From the cell containing the given text, extract its center point as [X, Y] coordinate. 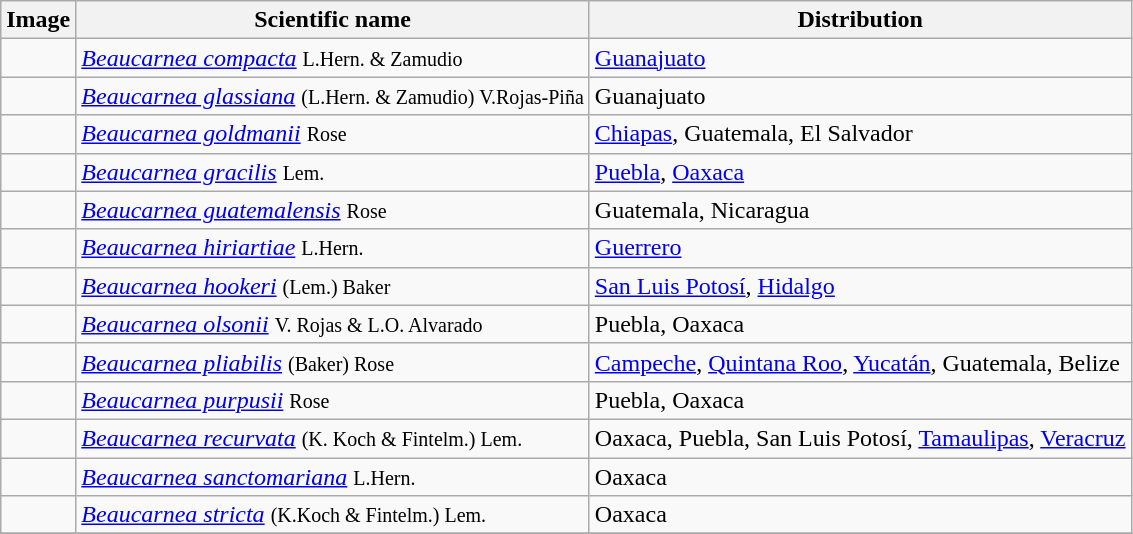
Guerrero [860, 248]
Chiapas, Guatemala, El Salvador [860, 134]
Beaucarnea compacta L.Hern. & Zamudio [333, 58]
Beaucarnea purpusii Rose [333, 400]
Beaucarnea sanctomariana L.Hern. [333, 477]
San Luis Potosí, Hidalgo [860, 286]
Oaxaca, Puebla, San Luis Potosí, Tamaulipas, Veracruz [860, 438]
Guatemala, Nicaragua [860, 210]
Beaucarnea pliabilis (Baker) Rose [333, 362]
Scientific name [333, 20]
Beaucarnea hiriartiae L.Hern. [333, 248]
Beaucarnea guatemalensis Rose [333, 210]
Distribution [860, 20]
Beaucarnea recurvata (K. Koch & Fintelm.) Lem. [333, 438]
Image [38, 20]
Beaucarnea glassiana (L.Hern. & Zamudio) V.Rojas-Piña [333, 96]
Beaucarnea gracilis Lem. [333, 172]
Beaucarnea hookeri (Lem.) Baker [333, 286]
Beaucarnea stricta (K.Koch & Fintelm.) Lem. [333, 515]
Beaucarnea olsonii V. Rojas & L.O. Alvarado [333, 324]
Campeche, Quintana Roo, Yucatán, Guatemala, Belize [860, 362]
Beaucarnea goldmanii Rose [333, 134]
